Scan for the cell matching the given text and deliver its (X, Y) coordinate at center. 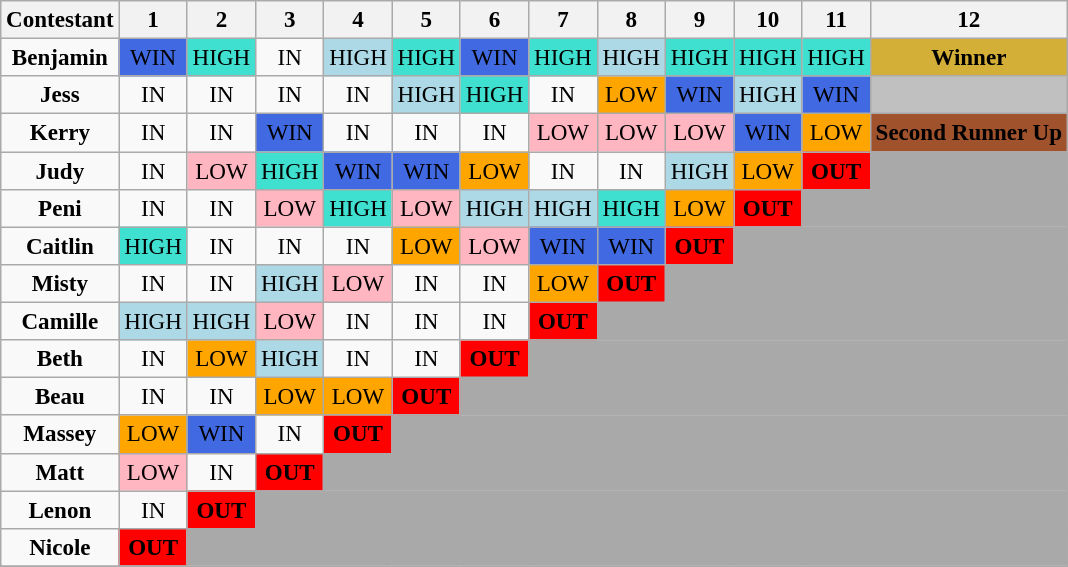
5 (426, 20)
1 (153, 20)
Matt (60, 472)
Caitlin (60, 246)
Misty (60, 284)
Peni (60, 209)
Benjamin (60, 58)
8 (631, 20)
Second Runner Up (968, 133)
Judy (60, 171)
7 (563, 20)
Winner (968, 58)
3 (290, 20)
Jess (60, 95)
Massey (60, 435)
Contestant (60, 20)
Lenon (60, 510)
6 (494, 20)
4 (358, 20)
Kerry (60, 133)
2 (221, 20)
9 (699, 20)
Nicole (60, 548)
12 (968, 20)
11 (836, 20)
Beth (60, 359)
Beau (60, 397)
Camille (60, 322)
10 (768, 20)
